Find where the given text appears and provide that cell's center as (X, Y) coordinate. 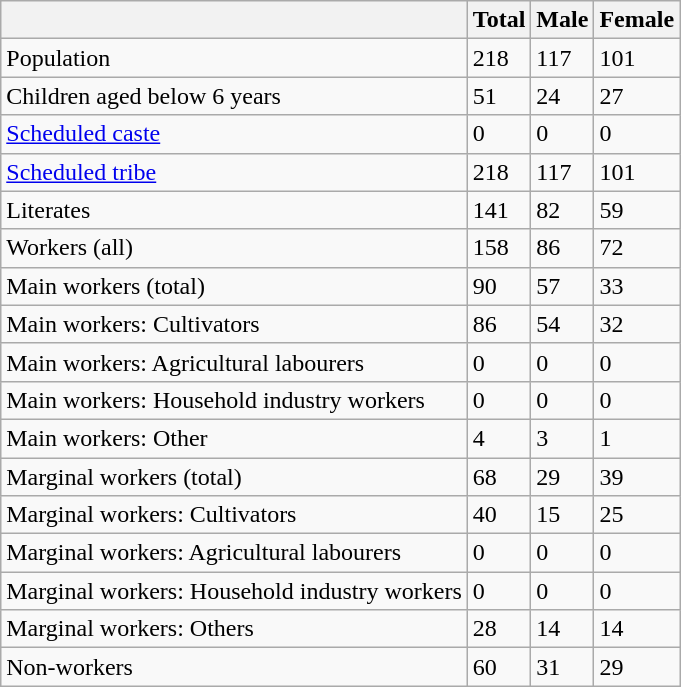
33 (637, 286)
82 (562, 210)
Main workers: Cultivators (234, 324)
39 (637, 477)
Children aged below 6 years (234, 96)
Main workers (total) (234, 286)
4 (499, 438)
Marginal workers (total) (234, 477)
Marginal workers: Others (234, 629)
32 (637, 324)
1 (637, 438)
25 (637, 515)
Scheduled tribe (234, 172)
90 (499, 286)
Workers (all) (234, 248)
Non-workers (234, 667)
Total (499, 20)
68 (499, 477)
Literates (234, 210)
Main workers: Agricultural labourers (234, 362)
141 (499, 210)
Marginal workers: Household industry workers (234, 591)
28 (499, 629)
15 (562, 515)
Main workers: Household industry workers (234, 400)
57 (562, 286)
40 (499, 515)
Main workers: Other (234, 438)
24 (562, 96)
51 (499, 96)
27 (637, 96)
Female (637, 20)
Population (234, 58)
Marginal workers: Agricultural labourers (234, 553)
Marginal workers: Cultivators (234, 515)
60 (499, 667)
3 (562, 438)
Scheduled caste (234, 134)
59 (637, 210)
72 (637, 248)
31 (562, 667)
Male (562, 20)
158 (499, 248)
54 (562, 324)
